From the cell containing the given text, extract its center point as [x, y] coordinate. 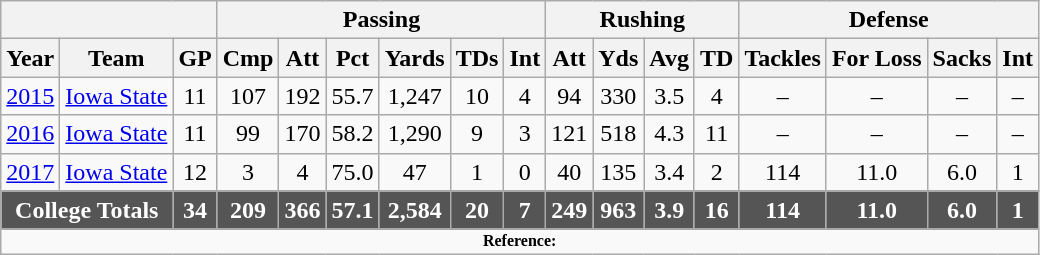
3.9 [670, 210]
Yds [618, 58]
75.0 [352, 172]
34 [195, 210]
20 [477, 210]
Team [116, 58]
Sacks [962, 58]
Passing [381, 20]
Defense [889, 20]
518 [618, 134]
2016 [30, 134]
47 [414, 172]
170 [302, 134]
2015 [30, 96]
3.5 [670, 96]
Yards [414, 58]
Avg [670, 58]
Pct [352, 58]
107 [248, 96]
1,290 [414, 134]
99 [248, 134]
12 [195, 172]
7 [525, 210]
3.4 [670, 172]
Year [30, 58]
Tackles [783, 58]
121 [570, 134]
192 [302, 96]
57.1 [352, 210]
4.3 [670, 134]
2 [716, 172]
94 [570, 96]
2017 [30, 172]
1,247 [414, 96]
9 [477, 134]
209 [248, 210]
GP [195, 58]
249 [570, 210]
40 [570, 172]
330 [618, 96]
0 [525, 172]
55.7 [352, 96]
58.2 [352, 134]
Reference: [520, 241]
16 [716, 210]
TDs [477, 58]
135 [618, 172]
Cmp [248, 58]
College Totals [87, 210]
963 [618, 210]
TD [716, 58]
366 [302, 210]
Rushing [642, 20]
2,584 [414, 210]
For Loss [876, 58]
10 [477, 96]
